Detect which cell encompasses the target text, then output its [X, Y] center coordinate. 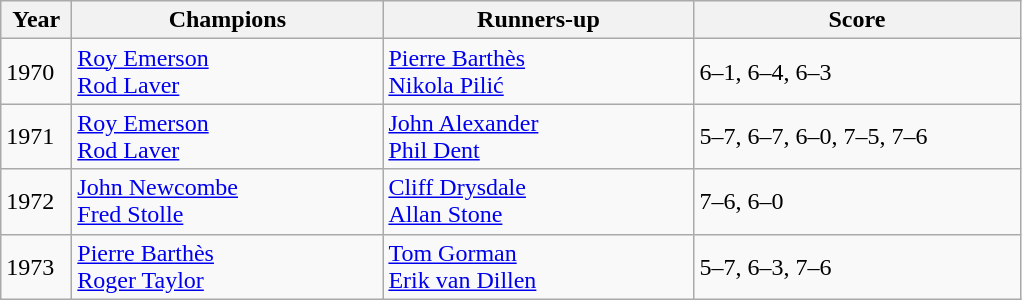
7–6, 6–0 [857, 202]
Champions [228, 20]
1973 [36, 266]
5–7, 6–7, 6–0, 7–5, 7–6 [857, 136]
Pierre Barthès Roger Taylor [228, 266]
1972 [36, 202]
John Alexander Phil Dent [538, 136]
1970 [36, 72]
5–7, 6–3, 7–6 [857, 266]
Cliff Drysdale Allan Stone [538, 202]
John Newcombe Fred Stolle [228, 202]
6–1, 6–4, 6–3 [857, 72]
Tom Gorman Erik van Dillen [538, 266]
Runners-up [538, 20]
Score [857, 20]
1971 [36, 136]
Pierre Barthès Nikola Pilić [538, 72]
Year [36, 20]
